For the text-containing cell, return its midpoint in [x, y] coordinate format. 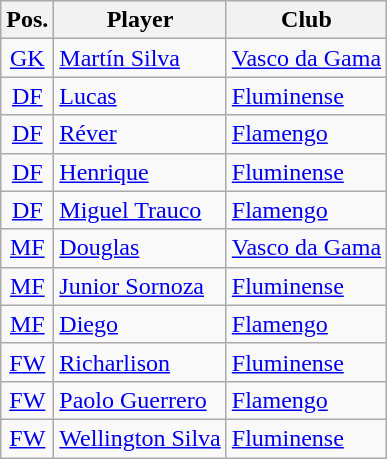
Player [140, 20]
Lucas [140, 96]
Réver [140, 134]
Pos. [28, 20]
Martín Silva [140, 58]
Henrique [140, 172]
Junior Sornoza [140, 286]
Wellington Silva [140, 438]
Douglas [140, 248]
GK [28, 58]
Club [306, 20]
Diego [140, 324]
Richarlison [140, 362]
Paolo Guerrero [140, 400]
Miguel Trauco [140, 210]
